Search for the cell housing the specified text and yield its [x, y] center coordinate. 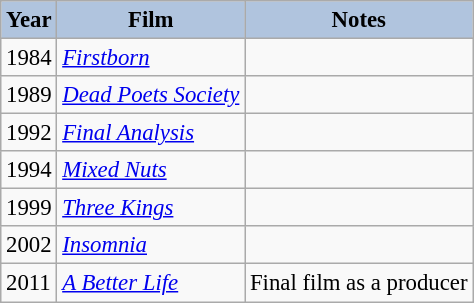
2002 [29, 245]
1984 [29, 58]
Firstborn [151, 58]
Final Analysis [151, 133]
A Better Life [151, 283]
2011 [29, 283]
1994 [29, 170]
Mixed Nuts [151, 170]
1992 [29, 133]
Final film as a producer [359, 283]
Three Kings [151, 208]
Insomnia [151, 245]
Film [151, 20]
Year [29, 20]
1989 [29, 95]
Dead Poets Society [151, 95]
Notes [359, 20]
1999 [29, 208]
